Search for the cell housing the specified text and yield its [X, Y] center coordinate. 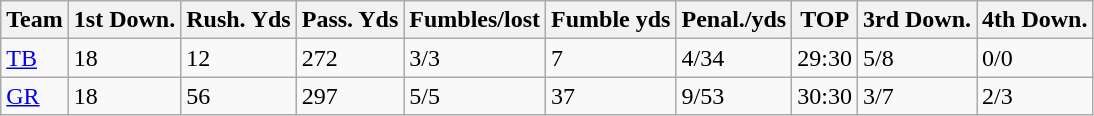
9/53 [734, 96]
29:30 [825, 58]
Fumbles/lost [475, 20]
3rd Down. [916, 20]
GR [35, 96]
TB [35, 58]
272 [350, 58]
Penal./yds [734, 20]
5/5 [475, 96]
Rush. Yds [239, 20]
4th Down. [1035, 20]
4/34 [734, 58]
Pass. Yds [350, 20]
3/7 [916, 96]
2/3 [1035, 96]
12 [239, 58]
5/8 [916, 58]
56 [239, 96]
1st Down. [124, 20]
Team [35, 20]
7 [611, 58]
0/0 [1035, 58]
30:30 [825, 96]
297 [350, 96]
3/3 [475, 58]
TOP [825, 20]
37 [611, 96]
Fumble yds [611, 20]
